Determine the (X, Y) coordinate at the center of the cell enclosing the given text.  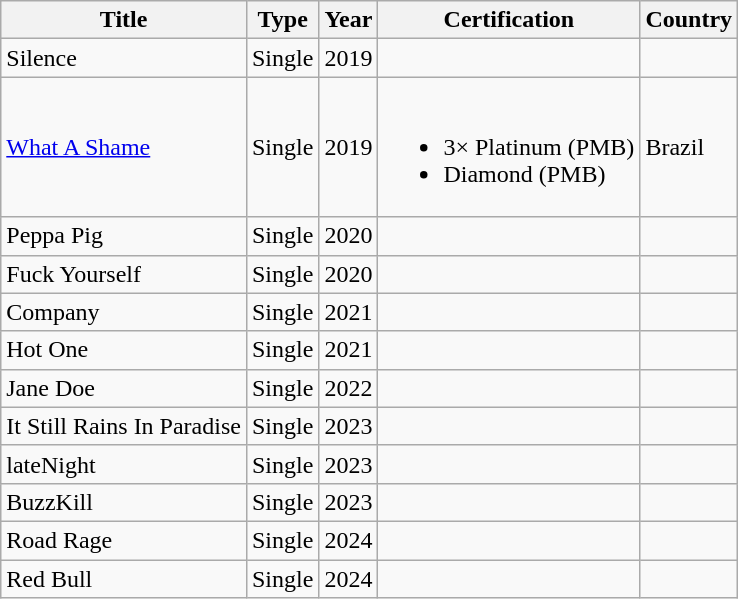
Peppa Pig (124, 236)
Jane Doe (124, 388)
BuzzKill (124, 502)
Certification (509, 20)
Country (689, 20)
2022 (348, 388)
lateNight (124, 464)
Company (124, 312)
Year (348, 20)
It Still Rains In Paradise (124, 426)
Fuck Yourself (124, 274)
Type (282, 20)
What A Shame (124, 147)
Red Bull (124, 579)
3× Platinum (PMB)Diamond (PMB) (509, 147)
Road Rage (124, 540)
Brazil (689, 147)
Hot One (124, 350)
Title (124, 20)
Silence (124, 58)
